Locate the cell with the specified text and output its [x, y] center coordinate. 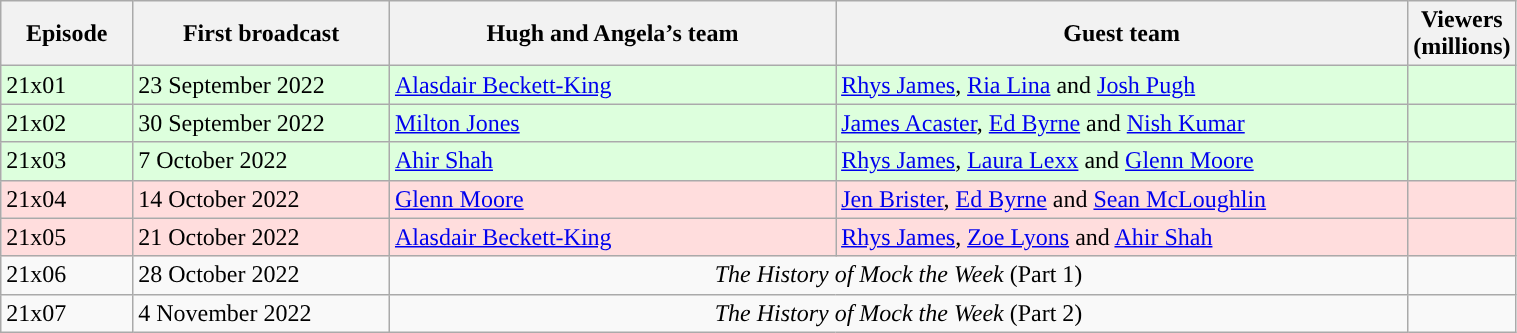
Viewers(millions) [1462, 34]
14 October 2022 [262, 199]
James Acaster, Ed Byrne and Nish Kumar [1122, 123]
Guest team [1122, 34]
21x07 [67, 313]
30 September 2022 [262, 123]
28 October 2022 [262, 275]
Jen Brister, Ed Byrne and Sean McLoughlin [1122, 199]
Glenn Moore [612, 199]
First broadcast [262, 34]
21x03 [67, 161]
21x04 [67, 199]
23 September 2022 [262, 85]
21x06 [67, 275]
7 October 2022 [262, 161]
21x05 [67, 237]
Ahir Shah [612, 161]
The History of Mock the Week (Part 1) [898, 275]
Milton Jones [612, 123]
Rhys James, Laura Lexx and Glenn Moore [1122, 161]
21x01 [67, 85]
Rhys James, Zoe Lyons and Ahir Shah [1122, 237]
Hugh and Angela’s team [612, 34]
The History of Mock the Week (Part 2) [898, 313]
21x02 [67, 123]
Rhys James, Ria Lina and Josh Pugh [1122, 85]
4 November 2022 [262, 313]
Episode [67, 34]
21 October 2022 [262, 237]
